Scan for the cell matching the given text and deliver its [X, Y] coordinate at center. 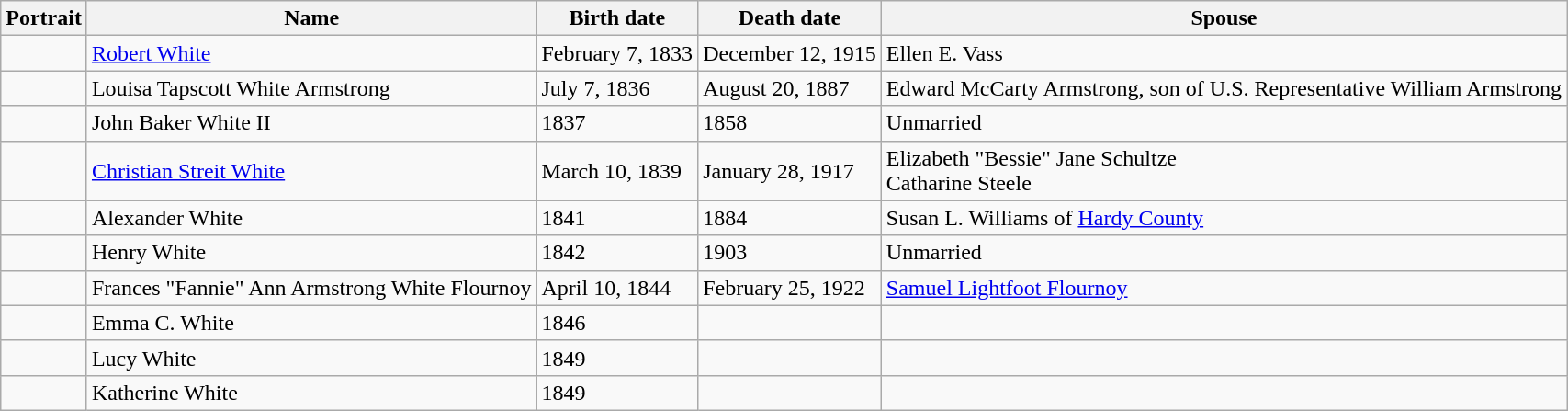
February 7, 1833 [617, 53]
1837 [617, 123]
Henry White [311, 253]
February 25, 1922 [790, 288]
Frances "Fannie" Ann Armstrong White Flournoy [311, 288]
Death date [790, 18]
Louisa Tapscott White Armstrong [311, 88]
July 7, 1836 [617, 88]
Name [311, 18]
Emma C. White [311, 323]
Portrait [44, 18]
Alexander White [311, 218]
Susan L. Williams of Hardy County [1224, 218]
August 20, 1887 [790, 88]
Elizabeth "Bessie" Jane SchultzeCatharine Steele [1224, 171]
1841 [617, 218]
Spouse [1224, 18]
April 10, 1844 [617, 288]
1846 [617, 323]
Katherine White [311, 393]
1858 [790, 123]
1903 [790, 253]
March 10, 1839 [617, 171]
Birth date [617, 18]
1842 [617, 253]
Samuel Lightfoot Flournoy [1224, 288]
1884 [790, 218]
December 12, 1915 [790, 53]
Ellen E. Vass [1224, 53]
January 28, 1917 [790, 171]
Lucy White [311, 358]
Robert White [311, 53]
Edward McCarty Armstrong, son of U.S. Representative William Armstrong [1224, 88]
Christian Streit White [311, 171]
John Baker White II [311, 123]
